Extract the [x, y] coordinate from the center of the cell holding the provided text.  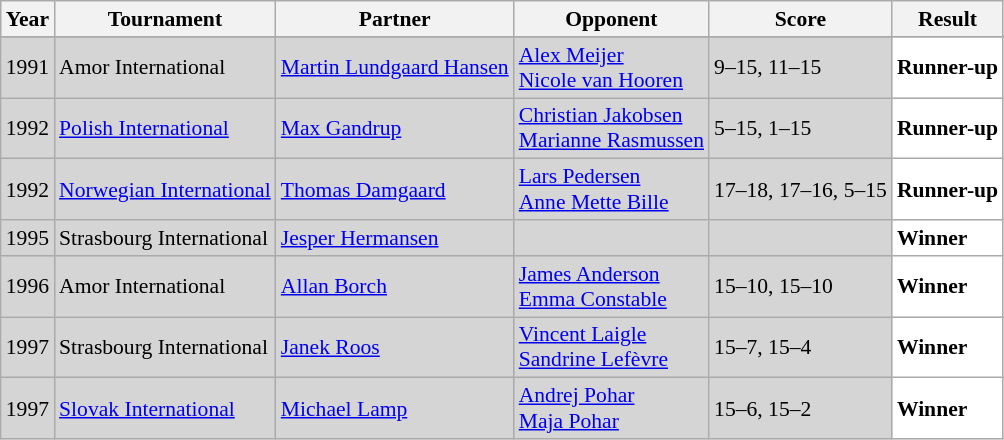
15–10, 15–10 [800, 286]
Allan Borch [395, 286]
17–18, 17–16, 5–15 [800, 190]
Opponent [612, 19]
1991 [28, 68]
Thomas Damgaard [395, 190]
Polish International [165, 128]
15–7, 15–4 [800, 348]
5–15, 1–15 [800, 128]
Michael Lamp [395, 408]
Martin Lundgaard Hansen [395, 68]
Partner [395, 19]
Christian Jakobsen Marianne Rasmussen [612, 128]
Alex Meijer Nicole van Hooren [612, 68]
Andrej Pohar Maja Pohar [612, 408]
Score [800, 19]
James Anderson Emma Constable [612, 286]
Lars Pedersen Anne Mette Bille [612, 190]
Max Gandrup [395, 128]
Norwegian International [165, 190]
Janek Roos [395, 348]
9–15, 11–15 [800, 68]
Jesper Hermansen [395, 238]
Slovak International [165, 408]
Vincent Laigle Sandrine Lefèvre [612, 348]
1995 [28, 238]
Year [28, 19]
15–6, 15–2 [800, 408]
Tournament [165, 19]
Result [948, 19]
1996 [28, 286]
